Locate the cell with the specified text and output its (X, Y) center coordinate. 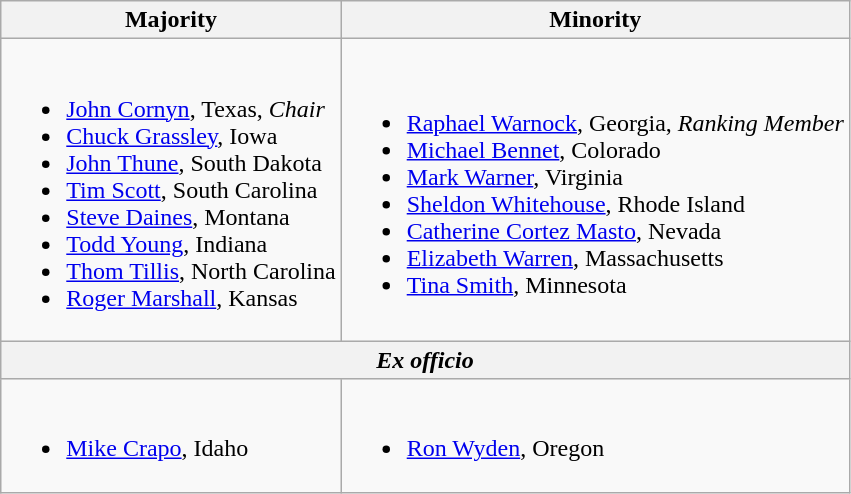
Ron Wyden, Oregon (595, 436)
Majority (171, 20)
Minority (595, 20)
Mike Crapo, Idaho (171, 436)
Ex officio (426, 360)
